Return the [X, Y] coordinate for the center point of the cell that contains the specified text.  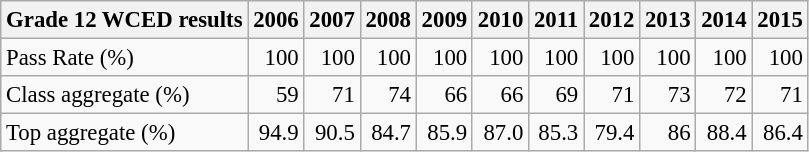
Class aggregate (%) [124, 95]
84.7 [388, 133]
2012 [612, 20]
2009 [444, 20]
74 [388, 95]
94.9 [276, 133]
Top aggregate (%) [124, 133]
2011 [556, 20]
Grade 12 WCED results [124, 20]
85.9 [444, 133]
90.5 [332, 133]
59 [276, 95]
73 [668, 95]
86.4 [780, 133]
2010 [500, 20]
72 [724, 95]
2013 [668, 20]
86 [668, 133]
85.3 [556, 133]
88.4 [724, 133]
2007 [332, 20]
2014 [724, 20]
Pass Rate (%) [124, 58]
2015 [780, 20]
2008 [388, 20]
87.0 [500, 133]
69 [556, 95]
2006 [276, 20]
79.4 [612, 133]
